Identify which cell holds the provided text, then report its (x, y) central coordinate. 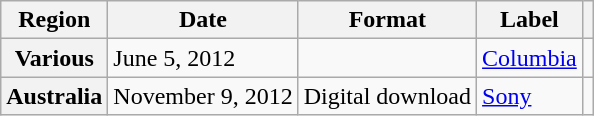
Australia (54, 96)
Various (54, 58)
November 9, 2012 (203, 96)
Digital download (387, 96)
Format (387, 20)
Date (203, 20)
June 5, 2012 (203, 58)
Sony (530, 96)
Label (530, 20)
Columbia (530, 58)
Region (54, 20)
